Search for the cell housing the specified text and yield its [x, y] center coordinate. 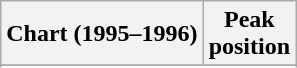
Chart (1995–1996) [102, 34]
Peakposition [249, 34]
